Find where the given text appears and provide that cell's center as (x, y) coordinate. 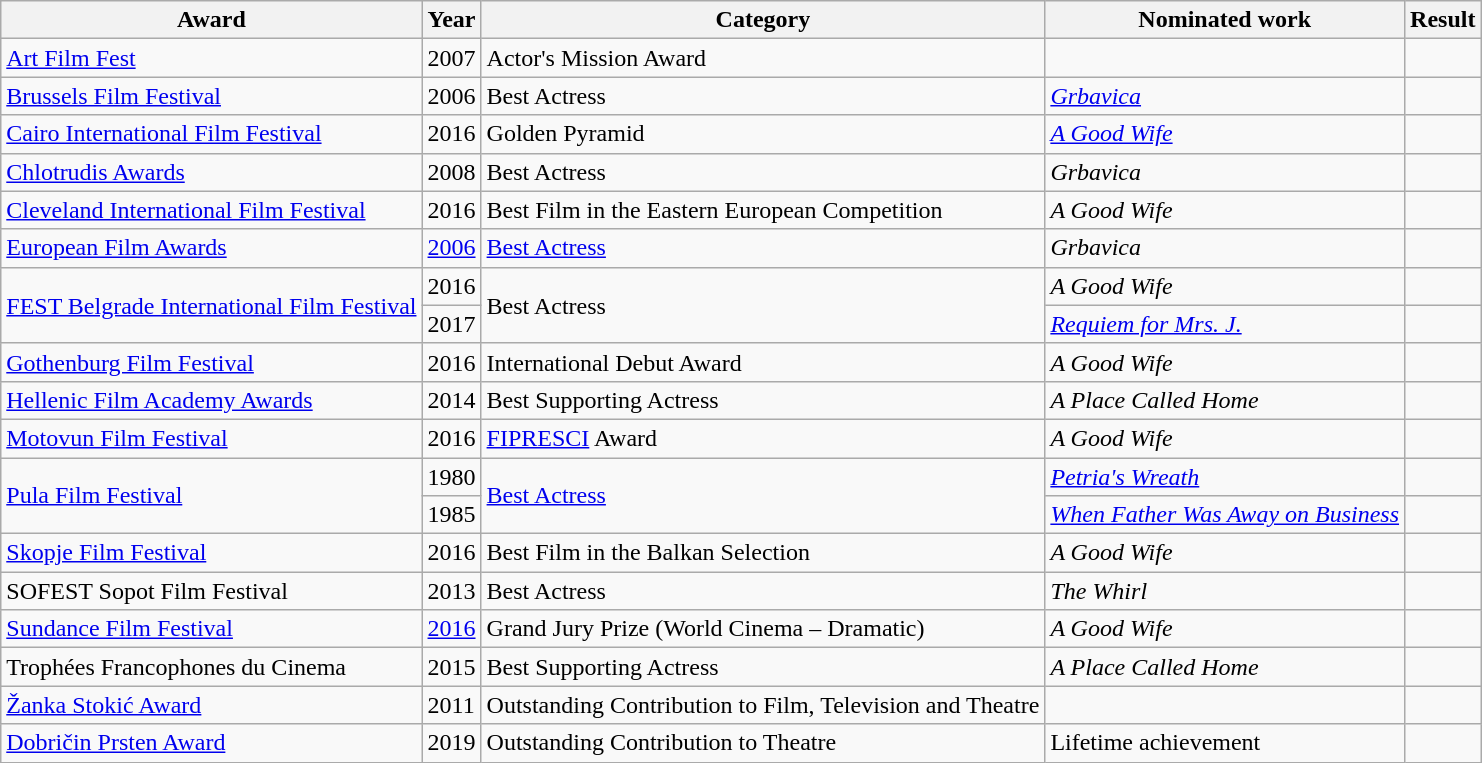
Sundance Film Festival (212, 629)
International Debut Award (763, 362)
2019 (452, 743)
European Film Awards (212, 248)
Brussels Film Festival (212, 96)
Outstanding Contribution to Film, Television and Theatre (763, 705)
When Father Was Away on Business (1225, 515)
Chlotrudis Awards (212, 172)
2017 (452, 324)
Requiem for Mrs. J. (1225, 324)
Trophées Francophones du Cinema (212, 667)
Gothenburg Film Festival (212, 362)
1980 (452, 477)
Actor's Mission Award (763, 58)
2008 (452, 172)
Award (212, 20)
The Whirl (1225, 591)
Best Film in the Balkan Selection (763, 553)
Lifetime achievement (1225, 743)
Hellenic Film Academy Awards (212, 400)
1985 (452, 515)
2007 (452, 58)
SOFEST Sopot Film Festival (212, 591)
Petria's Wreath (1225, 477)
Art Film Fest (212, 58)
Outstanding Contribution to Theatre (763, 743)
Golden Pyramid (763, 134)
Žanka Stokić Award (212, 705)
Dobričin Prsten Award (212, 743)
Pula Film Festival (212, 496)
Nominated work (1225, 20)
Grand Jury Prize (World Cinema – Dramatic) (763, 629)
Cleveland International Film Festival (212, 210)
2015 (452, 667)
Year (452, 20)
Result (1443, 20)
Motovun Film Festival (212, 438)
Category (763, 20)
Skopje Film Festival (212, 553)
FEST Belgrade International Film Festival (212, 305)
Cairo International Film Festival (212, 134)
2013 (452, 591)
2014 (452, 400)
2011 (452, 705)
FIPRESCI Award (763, 438)
Best Film in the Eastern European Competition (763, 210)
